Capture the cell that displays the provided text and extract its (x, y) central coordinate. 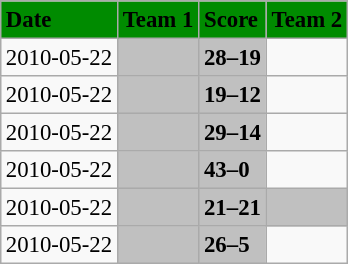
29–14 (233, 133)
Team 1 (158, 20)
Date (58, 20)
43–0 (233, 170)
28–19 (233, 57)
21–21 (233, 208)
Team 2 (306, 20)
26–5 (233, 245)
Score (233, 20)
19–12 (233, 95)
